Return (X, Y) of the center of cell containing provided text 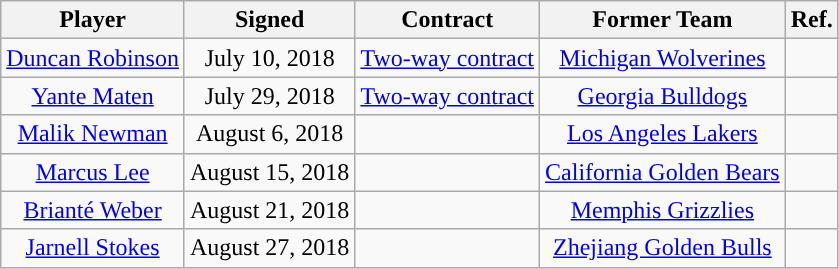
California Golden Bears (663, 172)
Malik Newman (93, 134)
Signed (269, 20)
Player (93, 20)
July 10, 2018 (269, 58)
August 27, 2018 (269, 248)
Michigan Wolverines (663, 58)
Zhejiang Golden Bulls (663, 248)
Marcus Lee (93, 172)
August 15, 2018 (269, 172)
Los Angeles Lakers (663, 134)
Former Team (663, 20)
July 29, 2018 (269, 96)
August 21, 2018 (269, 210)
Georgia Bulldogs (663, 96)
Yante Maten (93, 96)
August 6, 2018 (269, 134)
Jarnell Stokes (93, 248)
Brianté Weber (93, 210)
Duncan Robinson (93, 58)
Memphis Grizzlies (663, 210)
Ref. (812, 20)
Contract (448, 20)
